Detect which cell encompasses the target text, then output its (x, y) center coordinate. 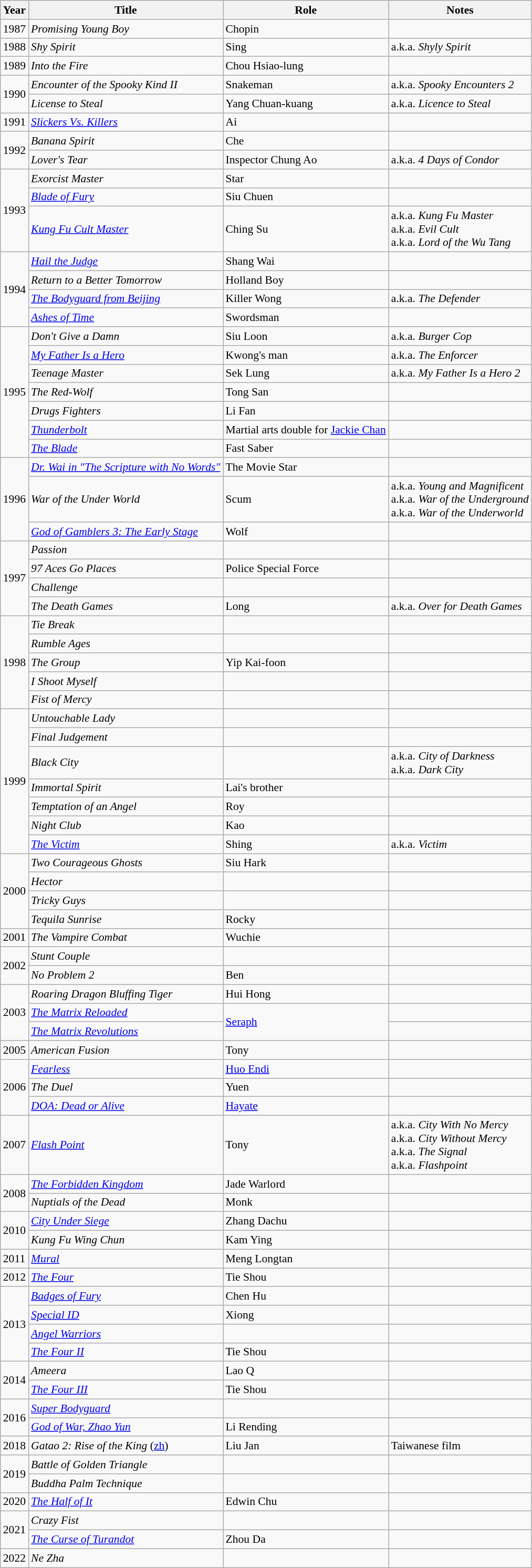
Seraph (306, 1022)
The Matrix Revolutions (126, 1032)
Return to a Better Tomorrow (126, 280)
a.k.a. Young and Magnificent a.k.a. War of the Underground a.k.a. War of the Underworld (460, 499)
2003 (15, 1013)
Long (306, 606)
Nuptials of the Dead (126, 1202)
1992 (15, 150)
a.k.a. Shyly Spirit (460, 47)
Stunt Couple (126, 957)
Jade Warlord (306, 1184)
Holland Boy (306, 280)
2001 (15, 938)
Tricky Guys (126, 900)
City Under Siege (126, 1221)
Hayate (306, 1106)
2016 (15, 1417)
Immortal Spirit (126, 788)
American Fusion (126, 1050)
Dr. Wai in "The Scripture with No Words" (126, 468)
Flash Point (126, 1145)
License to Steal (126, 103)
Scum (306, 499)
Rocky (306, 919)
Taiwanese film (460, 1446)
2018 (15, 1446)
1999 (15, 782)
Final Judgement (126, 738)
Tie Break (126, 625)
Lao Q (306, 1371)
The Death Games (126, 606)
Super Bodyguard (126, 1408)
Li Fan (306, 411)
Inspector Chung Ao (306, 160)
The Forbidden Kingdom (126, 1184)
Ai (306, 122)
a.k.a. The Enforcer (460, 355)
a.k.a. The Defender (460, 299)
a.k.a. City With No Mercy a.k.a. City Without Mercy a.k.a. The Signal a.k.a. Flashpoint (460, 1145)
Kwong's man (306, 355)
The Four (126, 1278)
Liu Jan (306, 1446)
Monk (306, 1202)
a.k.a. Spooky Encounters 2 (460, 85)
Don't Give a Damn (126, 336)
The Matrix Reloaded (126, 1013)
Siu Hark (306, 863)
Chou Hsiao-lung (306, 66)
1994 (15, 289)
God of Gamblers 3: The Early Stage (126, 532)
Role (306, 10)
Hail the Judge (126, 262)
Edwin Chu (306, 1502)
Ameera (126, 1371)
1996 (15, 500)
Untouchable Lady (126, 719)
a.k.a. Over for Death Games (460, 606)
Blade of Fury (126, 197)
Tequila Sunrise (126, 919)
2006 (15, 1087)
Yang Chuan-kuang (306, 103)
Kam Ying (306, 1240)
Roy (306, 807)
2007 (15, 1145)
Lover's Tear (126, 160)
2002 (15, 965)
Zhou Da (306, 1540)
Drugs Fighters (126, 411)
The Four III (126, 1390)
Star (306, 179)
Battle of Golden Triangle (126, 1465)
The Movie Star (306, 468)
Crazy Fist (126, 1521)
Snakeman (306, 85)
Siu Loon (306, 336)
a.k.a. Burger Cop (460, 336)
Into the Fire (126, 66)
Tong San (306, 392)
1989 (15, 66)
Black City (126, 763)
Ashes of Time (126, 318)
Siu Chuen (306, 197)
Mural (126, 1259)
The Bodyguard from Beijing (126, 299)
Temptation of an Angel (126, 807)
Chen Hu (306, 1296)
Passion (126, 550)
Challenge (126, 588)
2011 (15, 1259)
a.k.a. Victim (460, 844)
1995 (15, 392)
2019 (15, 1474)
Night Club (126, 826)
The Four II (126, 1352)
Killer Wong (306, 299)
The Red-Wolf (126, 392)
No Problem 2 (126, 975)
DOA: Dead or Alive (126, 1106)
Fast Saber (306, 449)
Angel Warriors (126, 1334)
The Half of It (126, 1502)
97 Aces Go Places (126, 569)
Police Special Force (306, 569)
Sek Lung (306, 373)
The Blade (126, 449)
Notes (460, 10)
2020 (15, 1502)
God of War, Zhao Yun (126, 1427)
2012 (15, 1278)
2000 (15, 891)
Meng Longtan (306, 1259)
The Duel (126, 1087)
Thunderbolt (126, 430)
Gatao 2: Rise of the King (zh) (126, 1446)
Martial arts double for Jackie Chan (306, 430)
1988 (15, 47)
Yuen (306, 1087)
Roaring Dragon Bluffing Tiger (126, 994)
Shing (306, 844)
Year (15, 10)
Yip Kai-foon (306, 662)
Buddha Palm Technique (126, 1483)
a.k.a. My Father Is a Hero 2 (460, 373)
The Vampire Combat (126, 938)
2005 (15, 1050)
Banana Spirit (126, 141)
Encounter of the Spooky Kind II (126, 85)
Ben (306, 975)
2022 (15, 1558)
2014 (15, 1380)
Wuchie (306, 938)
Wolf (306, 532)
The Curse of Turandot (126, 1540)
Slickers Vs. Killers (126, 122)
Hui Hong (306, 994)
Hector (126, 882)
Fearless (126, 1069)
Chopin (306, 29)
Ne Zha (126, 1558)
Two Courageous Ghosts (126, 863)
The Victim (126, 844)
The Group (126, 662)
Zhang Dachu (306, 1221)
2021 (15, 1530)
Teenage Master (126, 373)
Special ID (126, 1315)
War of the Under World (126, 499)
1991 (15, 122)
Lai's brother (306, 788)
Li Rending (306, 1427)
1993 (15, 211)
Xiong (306, 1315)
1998 (15, 662)
1987 (15, 29)
1997 (15, 578)
I Shoot Myself (126, 681)
Kung Fu Wing Chun (126, 1240)
Fist of Mercy (126, 700)
2013 (15, 1324)
Sing (306, 47)
1990 (15, 95)
Ching Su (306, 229)
My Father Is a Hero (126, 355)
Promising Young Boy (126, 29)
Swordsman (306, 318)
Huo Endi (306, 1069)
Badges of Fury (126, 1296)
Title (126, 10)
Kao (306, 826)
a.k.a. 4 Days of Condor (460, 160)
Shang Wai (306, 262)
Che (306, 141)
2010 (15, 1230)
Shy Spirit (126, 47)
Kung Fu Cult Master (126, 229)
Rumble Ages (126, 644)
a.k.a. City of Darkness a.k.a. Dark City (460, 763)
a.k.a. Kung Fu Master a.k.a. Evil Cult a.k.a. Lord of the Wu Tang (460, 229)
a.k.a. Licence to Steal (460, 103)
2008 (15, 1193)
Exorcist Master (126, 179)
